Output the [X, Y] coordinate of the center of the cell containing the given text.  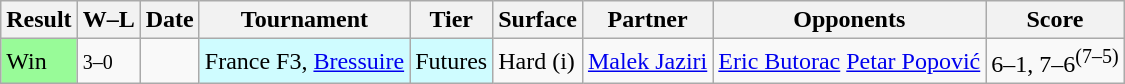
Score [1055, 20]
Date [170, 20]
France F3, Bressuire [304, 62]
Result [39, 20]
Surface [538, 20]
Opponents [850, 20]
Futures [452, 62]
Tournament [304, 20]
3–0 [108, 62]
W–L [108, 20]
Tier [452, 20]
Partner [647, 20]
Eric Butorac Petar Popović [850, 62]
Malek Jaziri [647, 62]
Hard (i) [538, 62]
Win [39, 62]
6–1, 7–6(7–5) [1055, 62]
